Find where the given text appears and provide that cell's center as (x, y) coordinate. 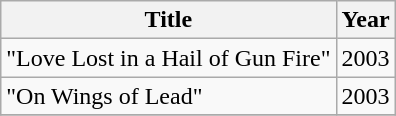
Title (168, 20)
Year (366, 20)
"On Wings of Lead" (168, 96)
"Love Lost in a Hail of Gun Fire" (168, 58)
